Search for the cell housing the specified text and yield its [X, Y] center coordinate. 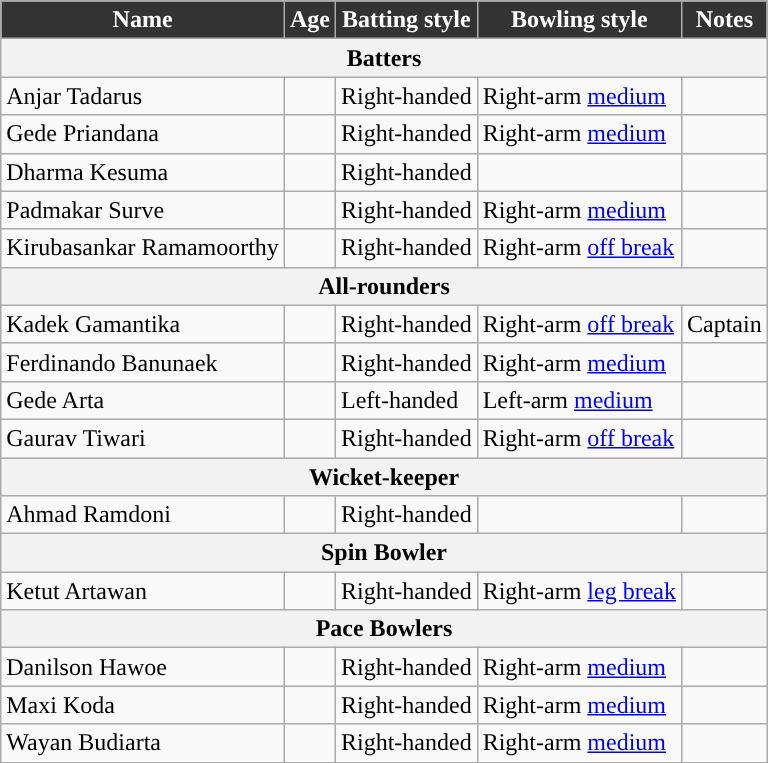
Pace Bowlers [384, 629]
Danilson Hawoe [143, 667]
Notes [724, 20]
Ketut Artawan [143, 591]
Gaurav Tiwari [143, 438]
Batting style [406, 20]
Right-arm leg break [579, 591]
Kirubasankar Ramamoorthy [143, 248]
Bowling style [579, 20]
Ahmad Ramdoni [143, 515]
Dharma Kesuma [143, 172]
Captain [724, 324]
Gede Arta [143, 400]
Name [143, 20]
Wicket-keeper [384, 477]
Wayan Budiarta [143, 743]
Kadek Gamantika [143, 324]
Left-handed [406, 400]
Maxi Koda [143, 705]
Left-arm medium [579, 400]
Spin Bowler [384, 553]
All-rounders [384, 286]
Padmakar Surve [143, 210]
Batters [384, 58]
Gede Priandana [143, 134]
Age [310, 20]
Ferdinando Banunaek [143, 362]
Anjar Tadarus [143, 96]
